Search for the cell housing the specified text and yield its [x, y] center coordinate. 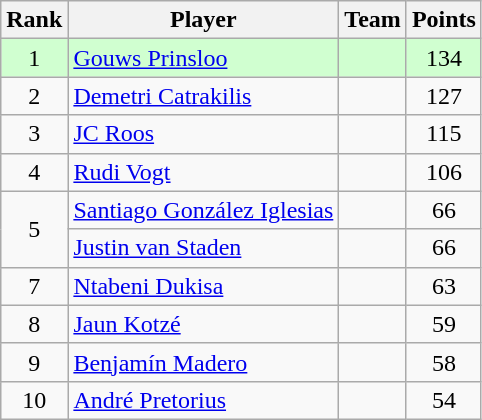
Rudi Vogt [204, 172]
Benjamín Madero [204, 362]
10 [34, 400]
134 [444, 58]
54 [444, 400]
115 [444, 134]
7 [34, 286]
Player [204, 20]
Jaun Kotzé [204, 324]
Ntabeni Dukisa [204, 286]
JC Roos [204, 134]
Demetri Catrakilis [204, 96]
58 [444, 362]
63 [444, 286]
1 [34, 58]
5 [34, 229]
59 [444, 324]
8 [34, 324]
106 [444, 172]
Rank [34, 20]
4 [34, 172]
André Pretorius [204, 400]
2 [34, 96]
127 [444, 96]
Justin van Staden [204, 248]
9 [34, 362]
3 [34, 134]
Points [444, 20]
Santiago González Iglesias [204, 210]
Team [373, 20]
Gouws Prinsloo [204, 58]
